Provide the [x, y] coordinate of the cell's center where the given text is located.  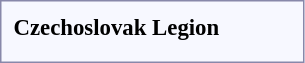
Czechoslovak Legion [116, 27]
